Capture the cell that displays the provided text and extract its (X, Y) central coordinate. 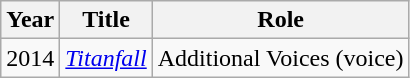
Title (106, 20)
2014 (30, 58)
Year (30, 20)
Titanfall (106, 58)
Additional Voices (voice) (280, 58)
Role (280, 20)
